Locate the cell with the specified text and output its [x, y] center coordinate. 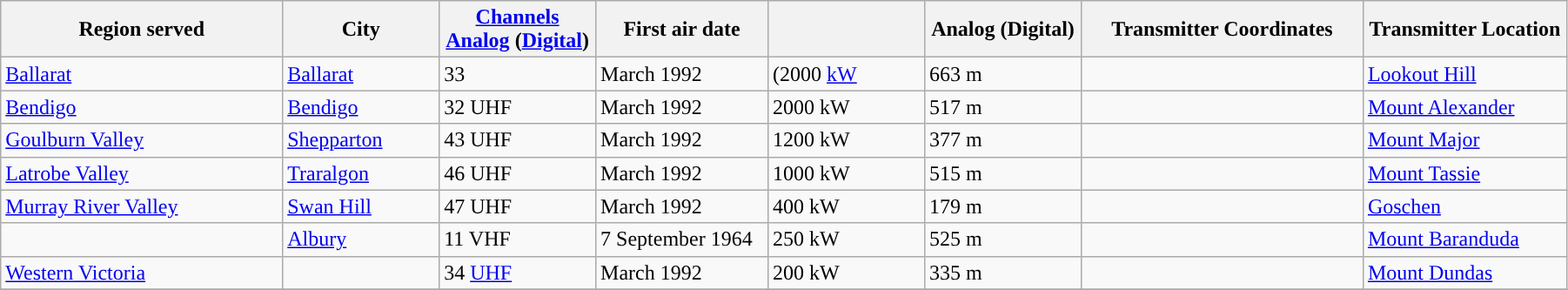
Analog (Digital) [1002, 30]
Mount Dundas [1464, 273]
33 [518, 74]
7 September 1964 [682, 239]
1200 kW [847, 140]
1000 kW [847, 173]
Murray River Valley [142, 206]
525 m [1002, 239]
Shepparton [361, 140]
Mount Baranduda [1464, 239]
Mount Tassie [1464, 173]
Albury [361, 239]
Channels Analog (Digital) [518, 30]
250 kW [847, 239]
(2000 kW [847, 74]
Lookout Hill [1464, 74]
200 kW [847, 273]
2000 kW [847, 107]
Transmitter Location [1464, 30]
First air date [682, 30]
47 UHF [518, 206]
11 VHF [518, 239]
City [361, 30]
Latrobe Valley [142, 173]
Transmitter Coordinates [1222, 30]
377 m [1002, 140]
517 m [1002, 107]
663 m [1002, 74]
Goschen [1464, 206]
43 UHF [518, 140]
Swan Hill [361, 206]
Region served [142, 30]
179 m [1002, 206]
Traralgon [361, 173]
46 UHF [518, 173]
Mount Alexander [1464, 107]
515 m [1002, 173]
Mount Major [1464, 140]
335 m [1002, 273]
Goulburn Valley [142, 140]
32 UHF [518, 107]
34 UHF [518, 273]
400 kW [847, 206]
Western Victoria [142, 273]
